From the cell containing the given text, extract its center point as [x, y] coordinate. 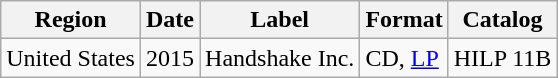
United States [71, 58]
Date [170, 20]
Format [404, 20]
CD, LP [404, 58]
Region [71, 20]
2015 [170, 58]
Handshake Inc. [280, 58]
Label [280, 20]
Catalog [502, 20]
HILP 11B [502, 58]
